Search for the cell housing the specified text and yield its [X, Y] center coordinate. 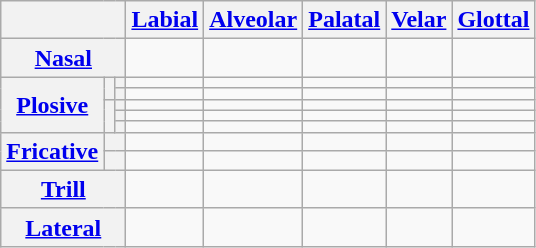
Nasal [64, 58]
Alveolar [254, 20]
Glottal [494, 20]
Plosive [52, 104]
Palatal [344, 20]
Velar [419, 20]
Trill [64, 189]
Lateral [64, 227]
Labial [165, 20]
Fricative [52, 151]
